From the cell containing the given text, extract its center point as (X, Y) coordinate. 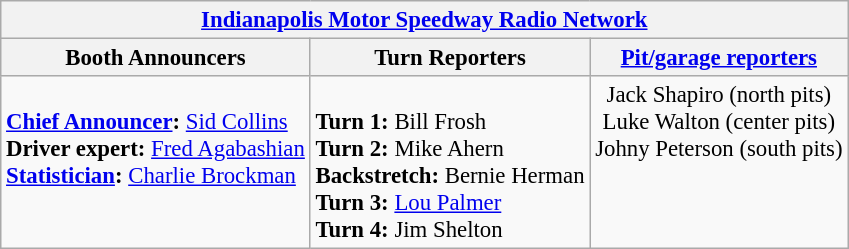
Chief Announcer: Sid Collins Driver expert: Fred Agabashian Statistician: Charlie Brockman (156, 162)
Indianapolis Motor Speedway Radio Network (424, 20)
Turn Reporters (450, 58)
Turn 1: Bill Frosh Turn 2: Mike Ahern Backstretch: Bernie Herman Turn 3: Lou Palmer Turn 4: Jim Shelton (450, 162)
Pit/garage reporters (719, 58)
Jack Shapiro (north pits)Luke Walton (center pits)Johny Peterson (south pits) (719, 162)
Booth Announcers (156, 58)
